Return the (x, y) coordinate for the center point of the cell that contains the specified text.  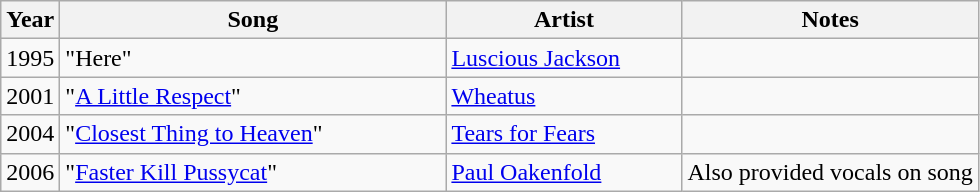
Artist (564, 20)
"Here" (253, 58)
Song (253, 20)
Tears for Fears (564, 134)
2006 (30, 172)
"Faster Kill Pussycat" (253, 172)
2001 (30, 96)
"A Little Respect" (253, 96)
Notes (830, 20)
Luscious Jackson (564, 58)
1995 (30, 58)
Also provided vocals on song (830, 172)
Paul Oakenfold (564, 172)
2004 (30, 134)
"Closest Thing to Heaven" (253, 134)
Wheatus (564, 96)
Year (30, 20)
